Output the [X, Y] coordinate of the center of the cell containing the given text.  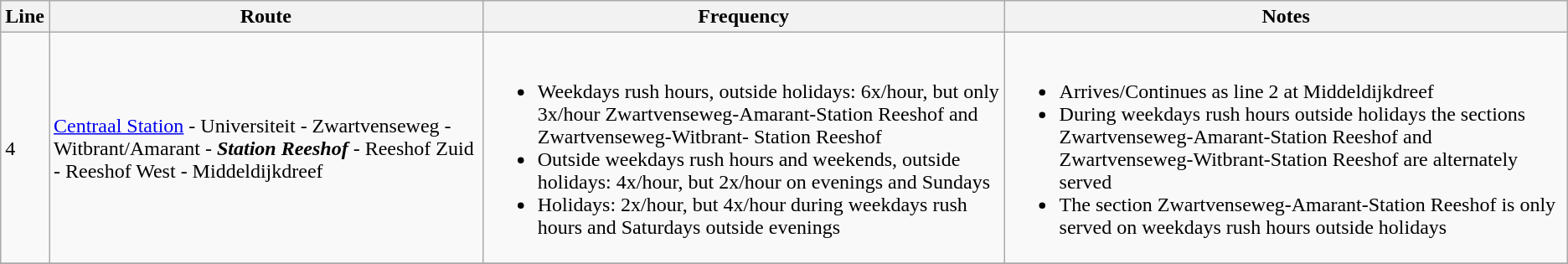
Route [266, 17]
Centraal Station - Universiteit - Zwartvenseweg - Witbrant/Amarant - Station Reeshof - Reeshof Zuid - Reeshof West - Middeldijkdreef [266, 148]
Line [25, 17]
Frequency [744, 17]
4 [25, 148]
Notes [1286, 17]
